Determine the [x, y] coordinate at the center of the cell enclosing the given text.  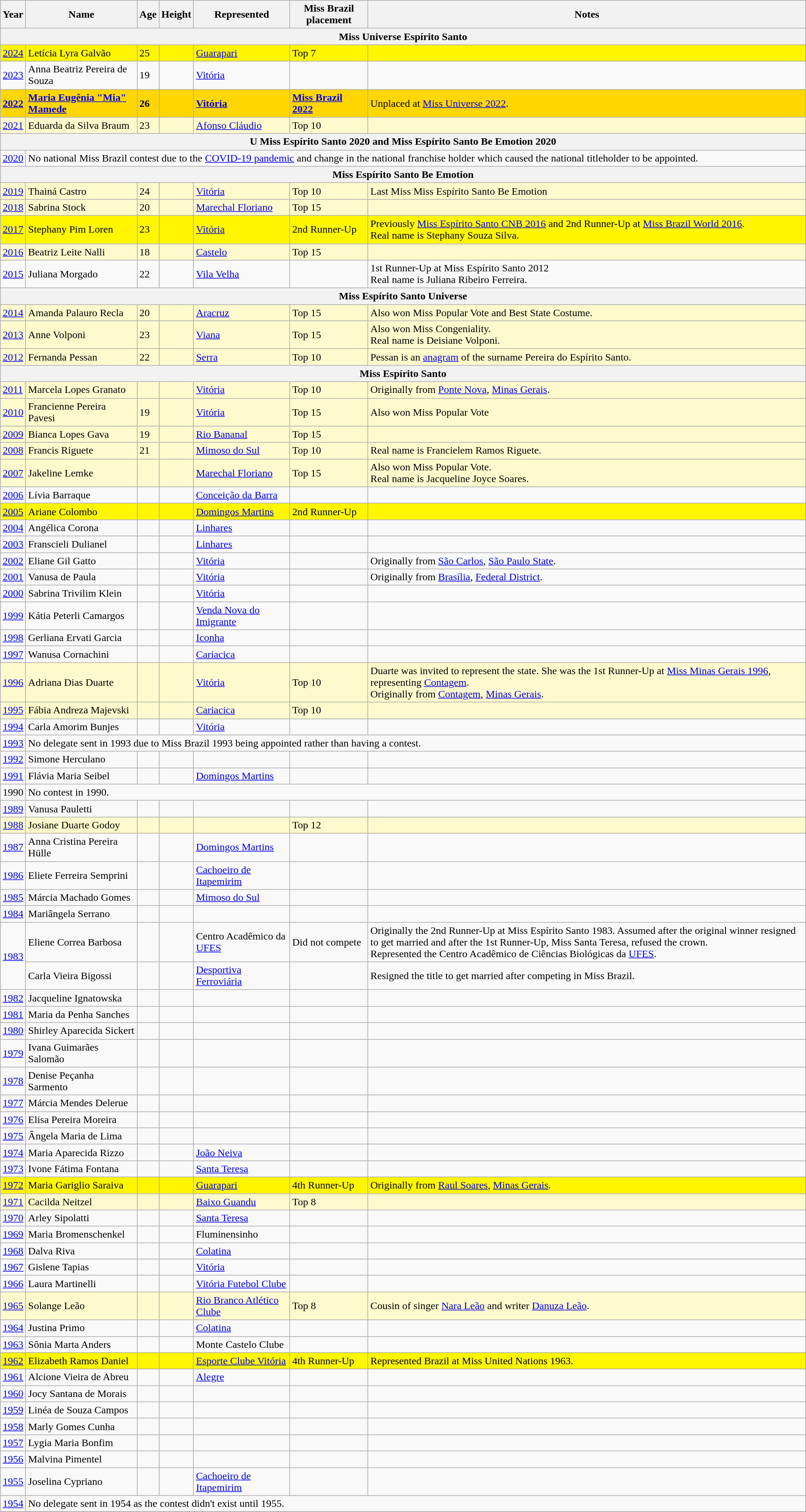
2003 [13, 544]
Rio Bananal [242, 434]
1978 [13, 1081]
Sabrina Stock [81, 207]
Fernanda Pessan [81, 357]
18 [148, 252]
1980 [13, 1031]
Unplaced at Miss Universe 2022. [587, 103]
Viana [242, 335]
Linéa de Souza Campos [81, 1410]
Sabrina Trivilim Klein [81, 594]
1993 [13, 743]
Juliana Morgado [81, 274]
Adriana Dias Duarte [81, 682]
Elisa Pereira Moreira [81, 1120]
1979 [13, 1053]
Maria Gariglio Saraiva [81, 1185]
Francienne Pereira Pavesi [81, 412]
24 [148, 191]
1989 [13, 809]
Lívia Barraque [81, 495]
1956 [13, 1459]
1990 [13, 792]
Pessan is an anagram of the surname Pereira do Espírito Santo. [587, 357]
1999 [13, 616]
Ivone Fátima Fontana [81, 1169]
1970 [13, 1218]
Miss Espírito Santo Universe [403, 296]
Anna Beatriz Pereira de Souza [81, 75]
1986 [13, 875]
Marly Gomes Cunha [81, 1426]
2022 [13, 103]
1971 [13, 1201]
Thainá Castro [81, 191]
Alcione Vieira de Abreu [81, 1377]
2005 [13, 511]
Alegre [242, 1377]
Notes [587, 15]
1959 [13, 1410]
1992 [13, 759]
2010 [13, 412]
Eduarda da Silva Braum [81, 125]
1975 [13, 1136]
Year [13, 15]
Top 12 [329, 825]
1977 [13, 1103]
Vila Velha [242, 274]
1968 [13, 1251]
Jocy Santana de Morais [81, 1394]
Wanusa Cornachini [81, 654]
Previously Miss Espírito Santo CNB 2016 and 2nd Runner-Up at Miss Brazil World 2016.Real name is Stephany Souza Silva. [587, 229]
Vanusa de Paula [81, 577]
2018 [13, 207]
2008 [13, 451]
2014 [13, 313]
2017 [13, 229]
Carla Vieira Bigossi [81, 976]
Arley Sipolatti [81, 1218]
Last Miss Miss Espírito Santo Be Emotion [587, 191]
1985 [13, 898]
1965 [13, 1306]
Represented [242, 15]
Amanda Palauro Recla [81, 313]
1955 [13, 1481]
1954 [13, 1504]
1974 [13, 1152]
Conceição da Barra [242, 495]
Elizabeth Ramos Daniel [81, 1361]
Márcia Machado Gomes [81, 898]
2002 [13, 560]
Castelo [242, 252]
Miss Brazil placement [329, 15]
Lygia Maria Bonfim [81, 1443]
Miss Espírito Santo [403, 373]
1963 [13, 1344]
Originally from Ponte Nova, Minas Gerais. [587, 390]
Stephany Pim Loren [81, 229]
Miss Brazil 2022 [329, 103]
Aracruz [242, 313]
Jakeline Lemke [81, 473]
1957 [13, 1443]
Eliane Gil Gatto [81, 560]
2013 [13, 335]
Fábia Andreza Majevski [81, 710]
Justina Primo [81, 1328]
Venda Nova do Imigrante [242, 616]
Ariane Colombo [81, 511]
1960 [13, 1394]
Gislene Tapias [81, 1267]
Also won Miss Popular Vote.Real name is Jacqueline Joyce Soares. [587, 473]
Maria Bromenschenkel [81, 1235]
1st Runner-Up at Miss Espírito Santo 2012Real name is Juliana Ribeiro Ferreira. [587, 274]
2023 [13, 75]
25 [148, 53]
Vitória Futebol Clube [242, 1284]
26 [148, 103]
Laura Martinelli [81, 1284]
Ivana Guimarães Salomão [81, 1053]
Denise Peçanha Sarmento [81, 1081]
Age [148, 15]
1994 [13, 727]
Jacqueline Ignatowska [81, 998]
Cousin of singer Nara Leão and writer Danuza Leão. [587, 1306]
Josiane Duarte Godoy [81, 825]
1995 [13, 710]
Real name is Francielem Ramos Riguete. [587, 451]
2001 [13, 577]
Also won Miss Popular Vote [587, 412]
Flávia Maria Seibel [81, 776]
Eliene Correa Barbosa [81, 942]
1981 [13, 1014]
2004 [13, 528]
2019 [13, 191]
Rio Branco Atlético Clube [242, 1306]
2024 [13, 53]
Joselina Cypriano [81, 1481]
Sônia Marta Anders [81, 1344]
Malvina Pimentel [81, 1459]
Anna Cristina Pereira Hülle [81, 847]
Anne Volponi [81, 335]
Kátia Peterli Camargos [81, 616]
Miss Universe Espírito Santo [403, 37]
U Miss Espírito Santo 2020 and Miss Espírito Santo Be Emotion 2020 [403, 142]
1964 [13, 1328]
2020 [13, 158]
Simone Herculano [81, 759]
Desportiva Ferroviária [242, 976]
Also won Miss Congeniality. Real name is Deisiane Volponi. [587, 335]
Shirley Aparecida Sickert [81, 1031]
Monte Castelo Clube [242, 1344]
1997 [13, 654]
2006 [13, 495]
1972 [13, 1185]
1967 [13, 1267]
Beatriz Leite Nalli [81, 252]
Bianca Lopes Gava [81, 434]
Vanusa Pauletti [81, 809]
Esporte Clube Vitória [242, 1361]
No delegate sent in 1993 due to Miss Brazil 1993 being appointed rather than having a contest. [416, 743]
2015 [13, 274]
Serra [242, 357]
Francis Riguete [81, 451]
2016 [13, 252]
Resigned the title to get married after competing in Miss Brazil. [587, 976]
Eliete Ferreira Semprini [81, 875]
Height [176, 15]
Centro Acadêmico da UFES [242, 942]
João Neiva [242, 1152]
1991 [13, 776]
2012 [13, 357]
Baixo Guandu [242, 1201]
Name [81, 15]
Originally from São Carlos, São Paulo State. [587, 560]
1976 [13, 1120]
2007 [13, 473]
Ângela Maria de Lima [81, 1136]
No contest in 1990. [416, 792]
Represented Brazil at Miss United Nations 1963. [587, 1361]
1961 [13, 1377]
Afonso Cláudio [242, 125]
Originally from Raul Soares, Minas Gerais. [587, 1185]
Angélica Corona [81, 528]
Marcela Lopes Granato [81, 390]
Carla Amorim Bunjes [81, 727]
No delegate sent in 1954 as the contest didn't exist until 1955. [416, 1504]
Solange Leão [81, 1306]
1987 [13, 847]
1962 [13, 1361]
1966 [13, 1284]
Maria da Penha Sanches [81, 1014]
Fluminensinho [242, 1235]
1973 [13, 1169]
Mariângela Serrano [81, 914]
1983 [13, 956]
Cacilda Neitzel [81, 1201]
Top 7 [329, 53]
Iconha [242, 638]
Márcia Mendes Delerue [81, 1103]
Dalva Riva [81, 1251]
1969 [13, 1235]
Also won Miss Popular Vote and Best State Costume. [587, 313]
2000 [13, 594]
Did not compete [329, 942]
21 [148, 451]
Maria Aparecida Rizzo [81, 1152]
Miss Espírito Santo Be Emotion [403, 174]
Originally from Brasília, Federal District. [587, 577]
2021 [13, 125]
1958 [13, 1426]
1998 [13, 638]
Gerliana Ervati Garcia [81, 638]
1982 [13, 998]
Maria Eugênia "Mia" Mamede [81, 103]
2009 [13, 434]
1988 [13, 825]
Letícia Lyra Galvão [81, 53]
1984 [13, 914]
Franscieli Dulianel [81, 544]
1996 [13, 682]
2011 [13, 390]
